Return the [x, y] coordinate for the center point of the cell that contains the specified text.  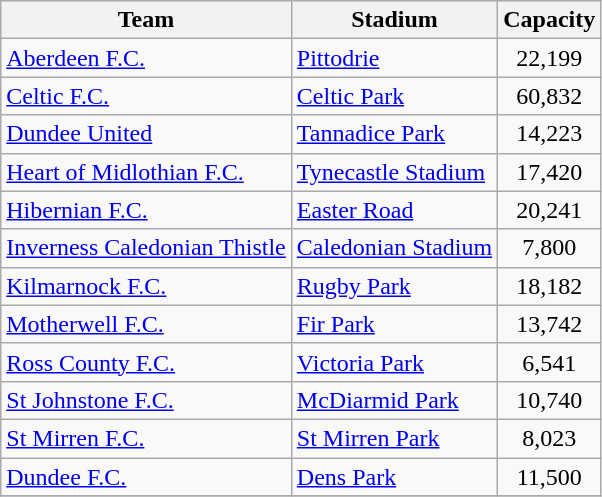
Aberdeen F.C. [146, 58]
Dundee United [146, 134]
Rugby Park [394, 286]
Stadium [394, 20]
Team [146, 20]
Tannadice Park [394, 134]
60,832 [550, 96]
Fir Park [394, 324]
13,742 [550, 324]
14,223 [550, 134]
Capacity [550, 20]
6,541 [550, 362]
7,800 [550, 248]
10,740 [550, 400]
18,182 [550, 286]
St Johnstone F.C. [146, 400]
11,500 [550, 477]
Victoria Park [394, 362]
Tynecastle Stadium [394, 172]
Dundee F.C. [146, 477]
Easter Road [394, 210]
17,420 [550, 172]
St Mirren F.C. [146, 438]
Pittodrie [394, 58]
Hibernian F.C. [146, 210]
Caledonian Stadium [394, 248]
Dens Park [394, 477]
Heart of Midlothian F.C. [146, 172]
Motherwell F.C. [146, 324]
Kilmarnock F.C. [146, 286]
22,199 [550, 58]
Celtic Park [394, 96]
Celtic F.C. [146, 96]
20,241 [550, 210]
Inverness Caledonian Thistle [146, 248]
Ross County F.C. [146, 362]
St Mirren Park [394, 438]
McDiarmid Park [394, 400]
8,023 [550, 438]
